Return the [X, Y] coordinate for the center point of the cell that contains the specified text.  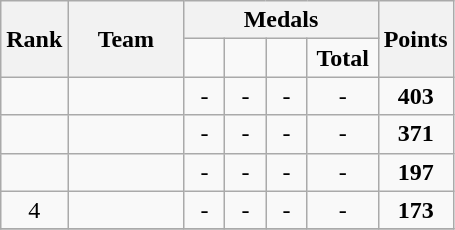
Medals [281, 20]
371 [416, 134]
4 [34, 210]
Total [342, 58]
173 [416, 210]
Team [126, 39]
197 [416, 172]
403 [416, 96]
Rank [34, 39]
Points [416, 39]
